Determine the (X, Y) coordinate at the center of the cell enclosing the given text.  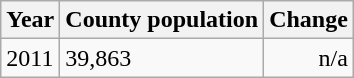
County population (162, 20)
n/a (309, 58)
Change (309, 20)
Year (30, 20)
39,863 (162, 58)
2011 (30, 58)
